From the cell containing the given text, extract its center point as (X, Y) coordinate. 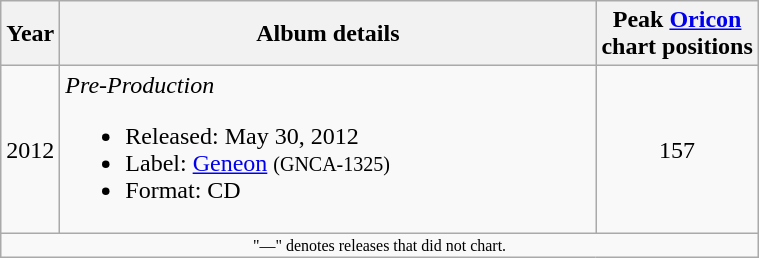
Pre-ProductionReleased: May 30, 2012Label: Geneon (GNCA-1325)Format: CD (328, 150)
157 (677, 150)
Year (30, 34)
Peak Oricon chart positions (677, 34)
Album details (328, 34)
2012 (30, 150)
"—" denotes releases that did not chart. (380, 245)
